Locate the cell with the specified text and output its (X, Y) center coordinate. 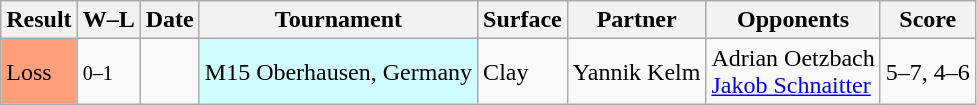
Yannik Kelm (636, 72)
Adrian Oetzbach Jakob Schnaitter (793, 72)
Surface (523, 20)
Result (39, 20)
Date (170, 20)
W–L (108, 20)
Partner (636, 20)
Clay (523, 72)
Tournament (338, 20)
Score (928, 20)
0–1 (108, 72)
5–7, 4–6 (928, 72)
Opponents (793, 20)
M15 Oberhausen, Germany (338, 72)
Loss (39, 72)
